Capture the cell that displays the provided text and extract its (X, Y) central coordinate. 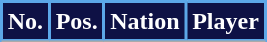
Pos. (76, 22)
No. (26, 22)
Nation (145, 22)
Player (226, 22)
